Return the (X, Y) coordinate for the center point of the cell that contains the specified text.  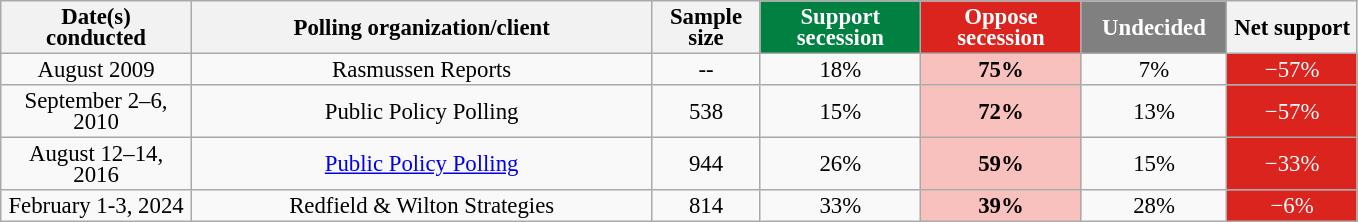
September 2–6, 2010 (96, 112)
944 (706, 164)
Net support (1292, 28)
−33% (1292, 164)
Rasmussen Reports (422, 70)
August 12–14, 2016 (96, 164)
7% (1154, 70)
August 2009 (96, 70)
−6% (1292, 206)
13% (1154, 112)
538 (706, 112)
Redfield & Wilton Strategies (422, 206)
-- (706, 70)
February 1-3, 2024 (96, 206)
Support secession (840, 28)
Date(s)conducted (96, 28)
Sample size (706, 28)
Undecided (1154, 28)
814 (706, 206)
Oppose secession (1002, 28)
39% (1002, 206)
59% (1002, 164)
75% (1002, 70)
Polling organization/client (422, 28)
33% (840, 206)
26% (840, 164)
72% (1002, 112)
28% (1154, 206)
18% (840, 70)
